Scan for the cell matching the given text and deliver its [X, Y] coordinate at center. 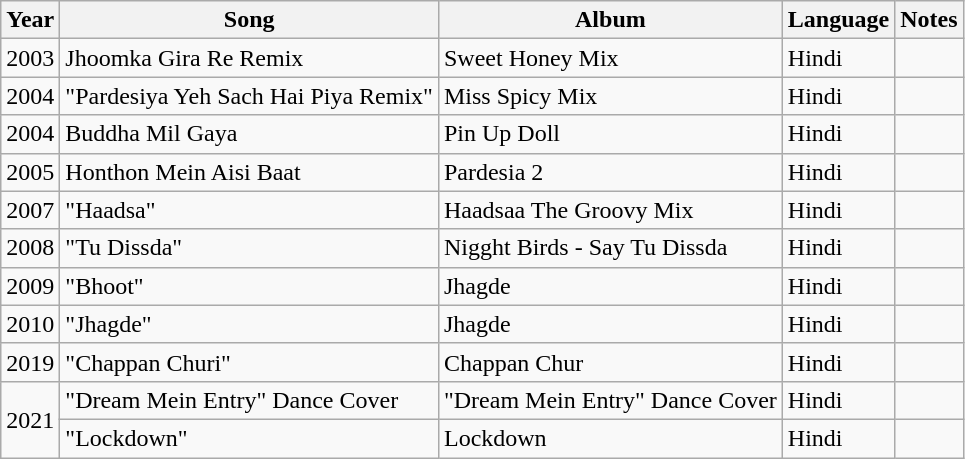
Nigght Birds - Say Tu Dissda [610, 248]
2010 [30, 324]
"Haadsa" [250, 210]
Honthon Mein Aisi Baat [250, 172]
Jhoomka Gira Re Remix [250, 58]
"Lockdown" [250, 438]
2009 [30, 286]
"Tu Dissda" [250, 248]
"Jhagde" [250, 324]
Haadsaa The Groovy Mix [610, 210]
Song [250, 20]
Sweet Honey Mix [610, 58]
2019 [30, 362]
2021 [30, 419]
Pardesia 2 [610, 172]
2003 [30, 58]
"Bhoot" [250, 286]
Lockdown [610, 438]
2007 [30, 210]
Buddha Mil Gaya [250, 134]
"Pardesiya Yeh Sach Hai Piya Remix" [250, 96]
Year [30, 20]
"Chappan Churi" [250, 362]
Pin Up Doll [610, 134]
Miss Spicy Mix [610, 96]
Notes [929, 20]
Language [838, 20]
2008 [30, 248]
Album [610, 20]
Chappan Chur [610, 362]
2005 [30, 172]
